Return the [x, y] coordinate for the center point of the cell that contains the specified text.  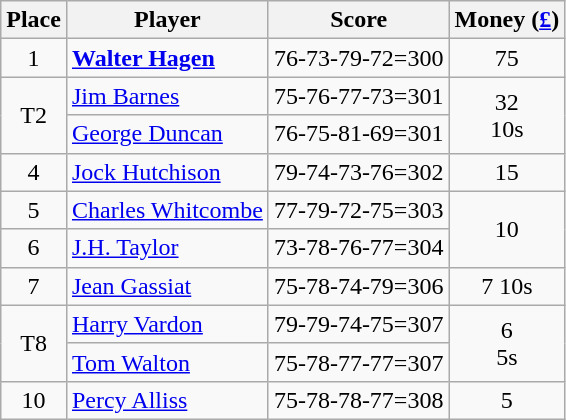
4 [34, 172]
75 [507, 58]
Harry Vardon [167, 324]
Place [34, 20]
J.H. Taylor [167, 248]
77-79-72-75=303 [358, 210]
Percy Alliss [167, 400]
76-73-79-72=300 [358, 58]
Walter Hagen [167, 58]
Tom Walton [167, 362]
Player [167, 20]
3210s [507, 115]
79-79-74-75=307 [358, 324]
75-78-74-79=306 [358, 286]
Jock Hutchison [167, 172]
7 10s [507, 286]
1 [34, 58]
Charles Whitcombe [167, 210]
15 [507, 172]
T2 [34, 115]
76-75-81-69=301 [358, 134]
75-76-77-73=301 [358, 96]
7 [34, 286]
65s [507, 343]
73-78-76-77=304 [358, 248]
Jim Barnes [167, 96]
Jean Gassiat [167, 286]
75-78-78-77=308 [358, 400]
Score [358, 20]
T8 [34, 343]
75-78-77-77=307 [358, 362]
6 [34, 248]
79-74-73-76=302 [358, 172]
Money (£) [507, 20]
George Duncan [167, 134]
